Locate the cell with the specified text and output its (x, y) center coordinate. 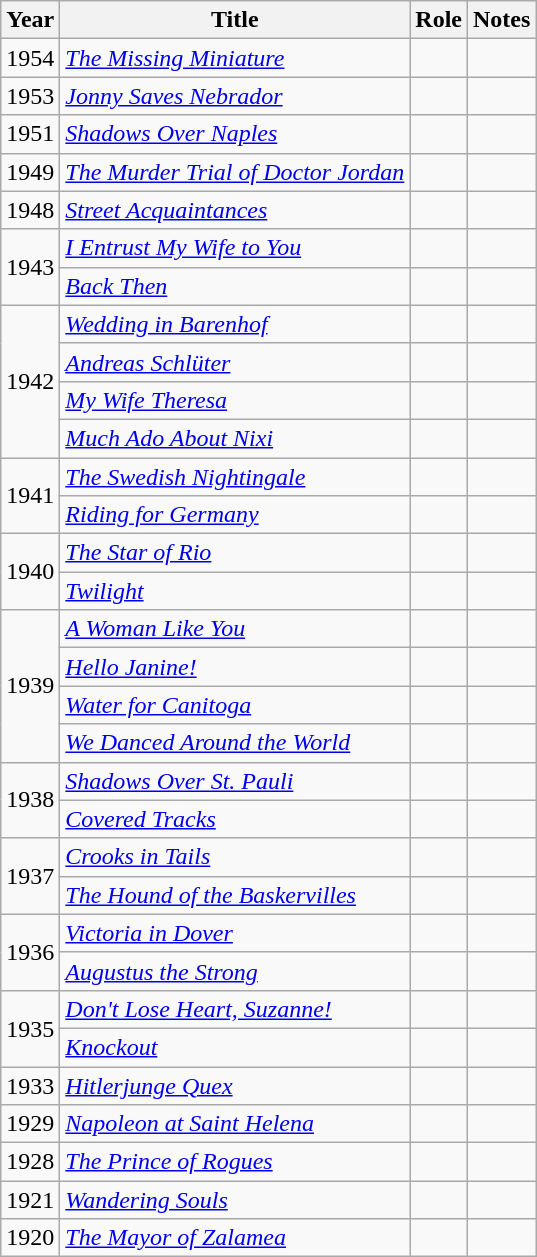
Hitlerjunge Quex (235, 1085)
Twilight (235, 591)
Hello Janine! (235, 667)
1943 (30, 267)
I Entrust My Wife to You (235, 248)
1938 (30, 800)
Victoria in Dover (235, 933)
1954 (30, 58)
A Woman Like You (235, 629)
Notes (502, 20)
Much Ado About Nixi (235, 438)
Role (439, 20)
Wandering Souls (235, 1200)
The Prince of Rogues (235, 1162)
Year (30, 20)
1937 (30, 876)
1929 (30, 1124)
The Swedish Nightingale (235, 477)
Augustus the Strong (235, 971)
Jonny Saves Nebrador (235, 96)
1941 (30, 496)
1935 (30, 1028)
We Danced Around the World (235, 743)
1951 (30, 134)
1933 (30, 1085)
1948 (30, 210)
1953 (30, 96)
Covered Tracks (235, 819)
Shadows Over St. Pauli (235, 781)
Knockout (235, 1047)
Andreas Schlüter (235, 362)
1928 (30, 1162)
Napoleon at Saint Helena (235, 1124)
The Mayor of Zalamea (235, 1238)
Riding for Germany (235, 515)
1939 (30, 686)
The Murder Trial of Doctor Jordan (235, 172)
Wedding in Barenhof (235, 324)
Crooks in Tails (235, 857)
1949 (30, 172)
Title (235, 20)
1942 (30, 381)
Back Then (235, 286)
Shadows Over Naples (235, 134)
The Hound of the Baskervilles (235, 895)
1921 (30, 1200)
Water for Canitoga (235, 705)
The Missing Miniature (235, 58)
Street Acquaintances (235, 210)
1920 (30, 1238)
1936 (30, 952)
1940 (30, 572)
The Star of Rio (235, 553)
My Wife Theresa (235, 400)
Don't Lose Heart, Suzanne! (235, 1009)
